For the text-containing cell, return its midpoint in (X, Y) coordinate format. 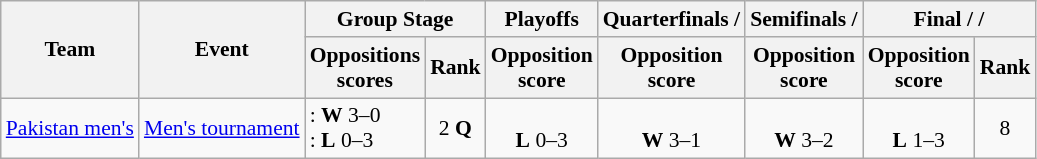
Team (70, 50)
Semifinals / (804, 19)
Oppositions scores (366, 68)
Playoffs (542, 19)
Group Stage (396, 19)
8 (1006, 128)
: W 3–0: L 0–3 (366, 128)
2 Q (456, 128)
W 3–1 (672, 128)
Quarterfinals / (672, 19)
L 0–3 (542, 128)
Pakistan men's (70, 128)
Event (222, 50)
W 3–2 (804, 128)
L 1–3 (919, 128)
Final / / (950, 19)
Men's tournament (222, 128)
